Pinpoint the cell where the given text exists, returning its [X, Y] midpoint coordinate. 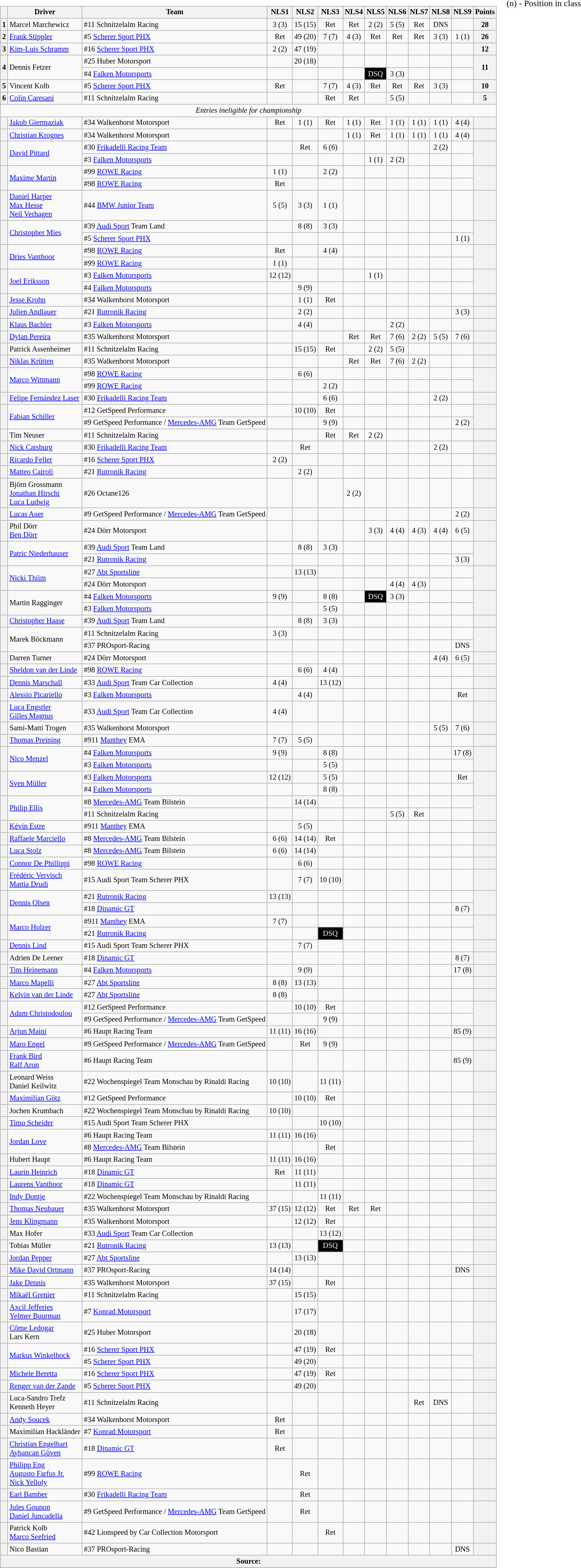
Nico Menzel [45, 758]
Jules Gounon Daniel Juncadella [45, 1511]
Luca Stolz [45, 851]
Thomas Preining [45, 741]
Indy Dontje [45, 1197]
Marcel Marchewicz [45, 24]
NLS2 [305, 12]
Laurin Heinrich [45, 1172]
NLS4 [354, 12]
Matteo Cairoli [45, 472]
NLS7 [419, 12]
Arjun Maini [45, 1032]
Sven Müller [45, 783]
Connor De Phillippi [45, 863]
2 [4, 37]
NLS3 [331, 12]
Dries Vanthoor [45, 257]
Maximilian Hackländer [45, 1432]
Dennis Marschall [45, 683]
Sami-Matti Trogen [45, 728]
#44 BMW Junior Team [174, 205]
Michele Beretta [45, 1374]
Axcil Jefferies Yelmer Buurman [45, 1312]
Maro Engel [45, 1044]
Adrien De Leener [45, 958]
Björn Grossmann Jonathan Hirschi Luca Ludwig [45, 493]
Thomas Neubauer [45, 1209]
Darren Turner [45, 658]
Points [485, 12]
Nicki Thiim [45, 578]
Entries ineligible for championship [249, 111]
Nico Bastian [45, 1549]
Team [174, 12]
Kelvin van der Linde [45, 995]
Marco Holzer [45, 927]
Dylan Pereira [45, 337]
Marco Wittmann [45, 380]
Christian Krognes [45, 135]
Alessio Picariello [45, 695]
Phil Dörr Ben Dörr [45, 531]
Nick Catsburg [45, 447]
Christopher Haase [45, 621]
Vincent Kolb [45, 86]
Luca Engstler Gilles Magnus [45, 711]
28 [485, 24]
NLS1 [280, 12]
Jakub Giermaziak [45, 123]
1 [4, 24]
Hubert Haupt [45, 1160]
Jesse Krohn [45, 300]
Frank Bird Ralf Aron [45, 1061]
Tim Heinemann [45, 971]
Patrick Assenheimer [45, 349]
Julien Andlauer [45, 312]
11 [485, 67]
Patrick Kolb Marco Seefried [45, 1533]
Daniel Harper Max Hesse Neil Verhagen [45, 205]
Laurens Vanthoor [45, 1184]
Jochen Krumbach [45, 1111]
Dennis Lind [45, 946]
Mikaël Grenier [45, 1295]
NLS9 [462, 12]
3 [4, 49]
Driver [45, 12]
Patric Niederhauser [45, 553]
Dennis Fetzer [45, 67]
4 [4, 67]
Jens Klingmann [45, 1221]
Côme Ledogar Lars Kern [45, 1333]
26 [485, 37]
Kim-Luis Schramm [45, 49]
Jordan Love [45, 1141]
Klaus Bachler [45, 324]
Mike David Ortmann [45, 1271]
Frank Stippler [45, 37]
Christopher Mies [45, 232]
Kévin Estre [45, 826]
Earl Bamber [45, 1495]
Tim Neuser [45, 435]
Marek Böckmann [45, 639]
Colin Caresani [45, 98]
Martin Ragginger [45, 603]
Timo Scheider [45, 1123]
Niklas Krütten [45, 361]
Joel Eriksson [45, 282]
Lucas Auer [45, 514]
Andy Soucek [45, 1419]
#26 Octane126 [174, 493]
Leonard Weiss Daniel Keilwitz [45, 1082]
Sheldon van der Linde [45, 670]
Maximilian Götz [45, 1098]
Tobias Müller [45, 1246]
Jordan Pepper [45, 1258]
NLS5 [376, 12]
Ricardo Feller [45, 460]
17 (17) [305, 1312]
Fabian Schiller [45, 417]
Raffaele Marciello [45, 839]
6 [4, 98]
10 [485, 86]
NLS8 [441, 12]
David Pittard [45, 153]
Dennis Olsen [45, 903]
Max Hofer [45, 1234]
Source: [249, 1561]
Renger van der Zande [45, 1386]
Christian Engelhart Ayhancan Güven [45, 1449]
Luca-Sandro Trefz Kenneth Heyer [45, 1403]
Philipp Eng Augusto Farfus Jr. Nick Yelloly [45, 1474]
Frédéric Vervisch Mattia Drudi [45, 880]
Marco Mapelli [45, 983]
Maxime Martin [45, 178]
Markus Winkelhock [45, 1356]
NLS6 [397, 12]
Philip Ellis [45, 808]
#42 Lionspeed by Car Collection Motorsport [174, 1533]
12 [485, 49]
Jake Dennis [45, 1283]
Felipe Fernández Laser [45, 398]
Adam Christodoulou [45, 1013]
